Identify which cell holds the provided text, then report its (x, y) central coordinate. 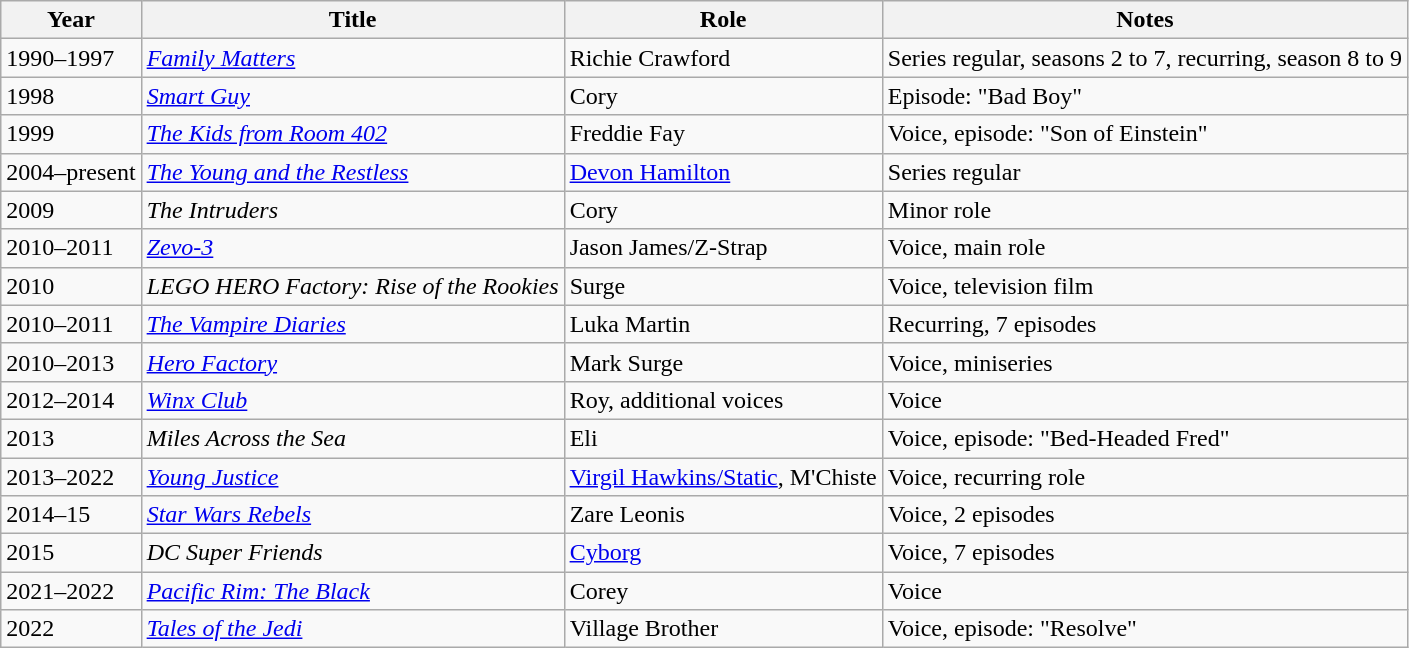
2004–present (71, 172)
Jason James/Z-Strap (723, 248)
Voice, television film (1144, 286)
Miles Across the Sea (352, 438)
Role (723, 20)
1999 (71, 134)
2014–15 (71, 515)
1998 (71, 96)
2013 (71, 438)
LEGO HERO Factory: Rise of the Rookies (352, 286)
Hero Factory (352, 362)
Voice, episode: "Son of Einstein" (1144, 134)
Eli (723, 438)
Mark Surge (723, 362)
Voice, main role (1144, 248)
Episode: "Bad Boy" (1144, 96)
The Intruders (352, 210)
Recurring, 7 episodes (1144, 324)
Devon Hamilton (723, 172)
Family Matters (352, 58)
2021–2022 (71, 591)
Voice, miniseries (1144, 362)
Freddie Fay (723, 134)
Richie Crawford (723, 58)
Zare Leonis (723, 515)
2013–2022 (71, 477)
The Vampire Diaries (352, 324)
Cyborg (723, 553)
Village Brother (723, 629)
2009 (71, 210)
2010–2013 (71, 362)
2012–2014 (71, 400)
Series regular, seasons 2 to 7, recurring, season 8 to 9 (1144, 58)
Title (352, 20)
Surge (723, 286)
Smart Guy (352, 96)
2015 (71, 553)
DC Super Friends (352, 553)
Luka Martin (723, 324)
Tales of the Jedi (352, 629)
Zevo-3 (352, 248)
The Young and the Restless (352, 172)
Voice, episode: "Resolve" (1144, 629)
Winx Club (352, 400)
Series regular (1144, 172)
2022 (71, 629)
Corey (723, 591)
Roy, additional voices (723, 400)
Voice, 7 episodes (1144, 553)
The Kids from Room 402 (352, 134)
2010 (71, 286)
Pacific Rim: The Black (352, 591)
Young Justice (352, 477)
Voice, 2 episodes (1144, 515)
Notes (1144, 20)
Star Wars Rebels (352, 515)
Year (71, 20)
Virgil Hawkins/Static, M'Chiste (723, 477)
Minor role (1144, 210)
Voice, recurring role (1144, 477)
1990–1997 (71, 58)
Voice, episode: "Bed-Headed Fred" (1144, 438)
